Determine the (x, y) coordinate at the center of the cell enclosing the given text.  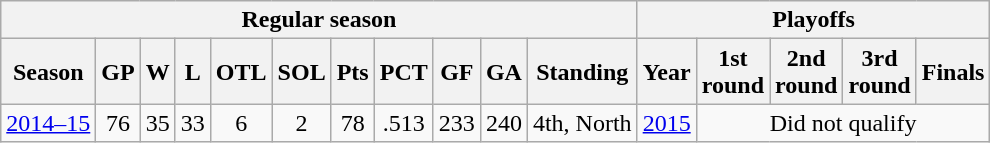
3rdround (880, 72)
35 (158, 123)
233 (456, 123)
Did not qualify (843, 123)
2014–15 (48, 123)
GF (456, 72)
SOL (302, 72)
1stround (732, 72)
.513 (404, 123)
Pts (352, 72)
240 (504, 123)
Year (666, 72)
2ndround (806, 72)
L (192, 72)
4th, North (582, 123)
PCT (404, 72)
2 (302, 123)
2015 (666, 123)
6 (241, 123)
Regular season (319, 20)
33 (192, 123)
GA (504, 72)
Standing (582, 72)
GP (118, 72)
OTL (241, 72)
78 (352, 123)
W (158, 72)
Finals (953, 72)
Season (48, 72)
Playoffs (814, 20)
76 (118, 123)
